Determine the (x, y) coordinate at the center of the cell enclosing the given text.  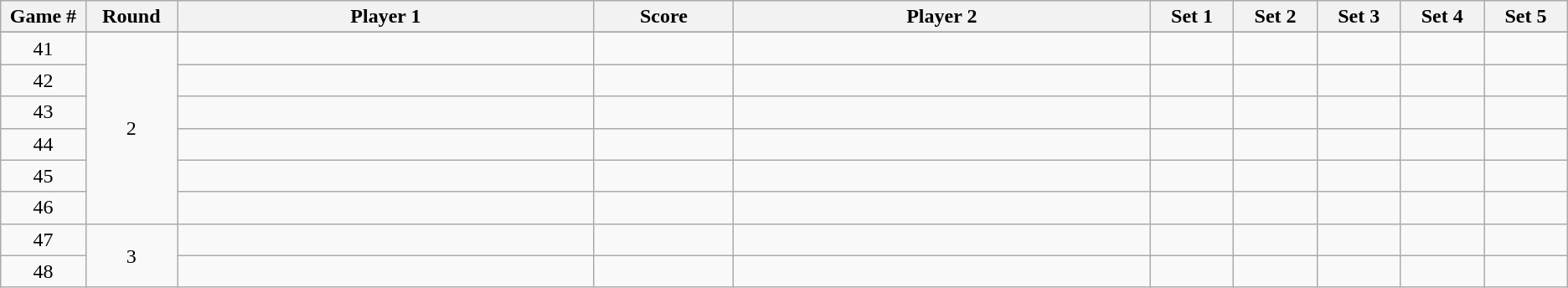
43 (44, 112)
45 (44, 176)
Set 3 (1359, 17)
Set 2 (1276, 17)
46 (44, 208)
48 (44, 271)
Game # (44, 17)
47 (44, 239)
Player 1 (386, 17)
3 (131, 255)
Player 2 (941, 17)
42 (44, 80)
Set 5 (1526, 17)
2 (131, 128)
41 (44, 49)
44 (44, 144)
Set 1 (1192, 17)
Score (663, 17)
Set 4 (1442, 17)
Round (131, 17)
